Return (x, y) of the center of cell containing provided text 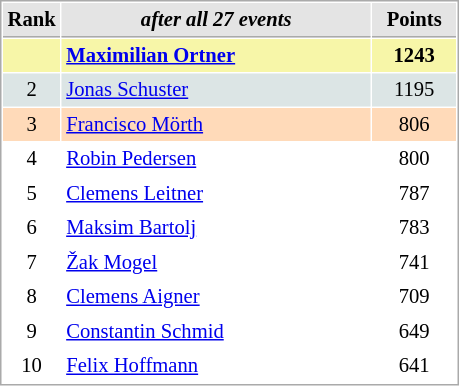
Rank (32, 20)
Felix Hoffmann (216, 366)
6 (32, 228)
3 (32, 124)
649 (414, 332)
5 (32, 194)
Robin Pedersen (216, 158)
800 (414, 158)
10 (32, 366)
787 (414, 194)
9 (32, 332)
783 (414, 228)
Francisco Mörth (216, 124)
806 (414, 124)
Clemens Aigner (216, 296)
7 (32, 262)
Clemens Leitner (216, 194)
Jonas Schuster (216, 90)
741 (414, 262)
after all 27 events (216, 20)
1243 (414, 56)
Maximilian Ortner (216, 56)
4 (32, 158)
1195 (414, 90)
641 (414, 366)
Žak Mogel (216, 262)
Maksim Bartolj (216, 228)
709 (414, 296)
Points (414, 20)
8 (32, 296)
2 (32, 90)
Constantin Schmid (216, 332)
